Output the [x, y] coordinate of the center of the cell containing the given text.  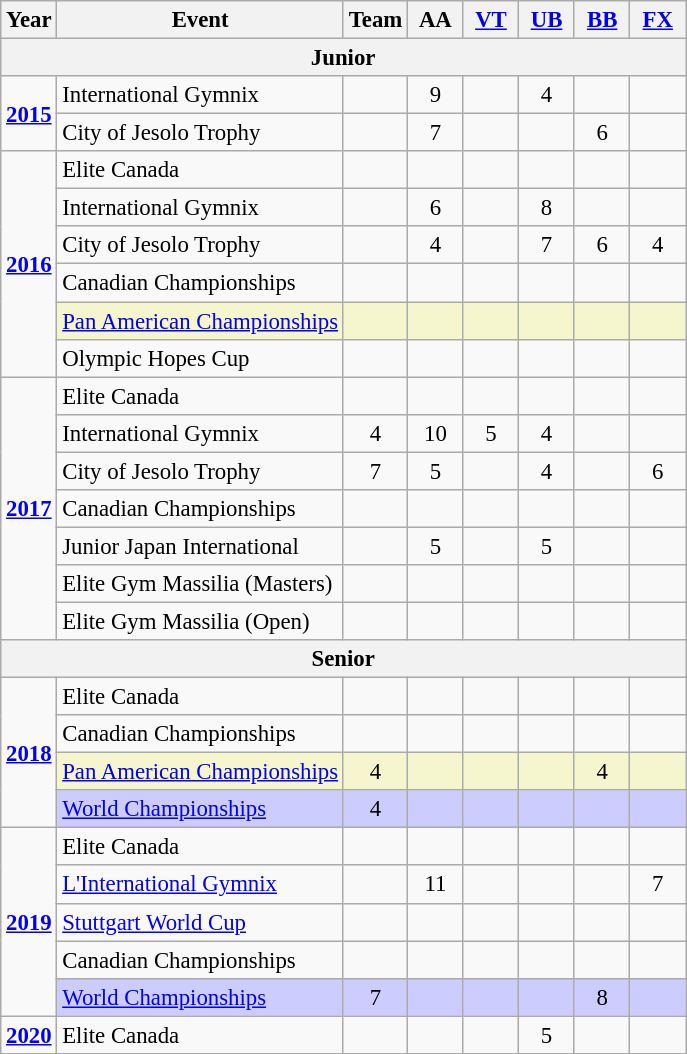
FX [658, 20]
2020 [29, 1035]
Elite Gym Massilia (Masters) [200, 584]
Year [29, 20]
9 [436, 95]
Senior [344, 659]
2017 [29, 508]
UB [547, 20]
AA [436, 20]
Stuttgart World Cup [200, 922]
2019 [29, 922]
Event [200, 20]
2016 [29, 264]
BB [602, 20]
L'International Gymnix [200, 885]
VT [491, 20]
Junior Japan International [200, 546]
Team [375, 20]
Olympic Hopes Cup [200, 358]
11 [436, 885]
Junior [344, 58]
2018 [29, 753]
Elite Gym Massilia (Open) [200, 621]
10 [436, 433]
2015 [29, 114]
